Return the [X, Y] coordinate for the center point of the cell that contains the specified text.  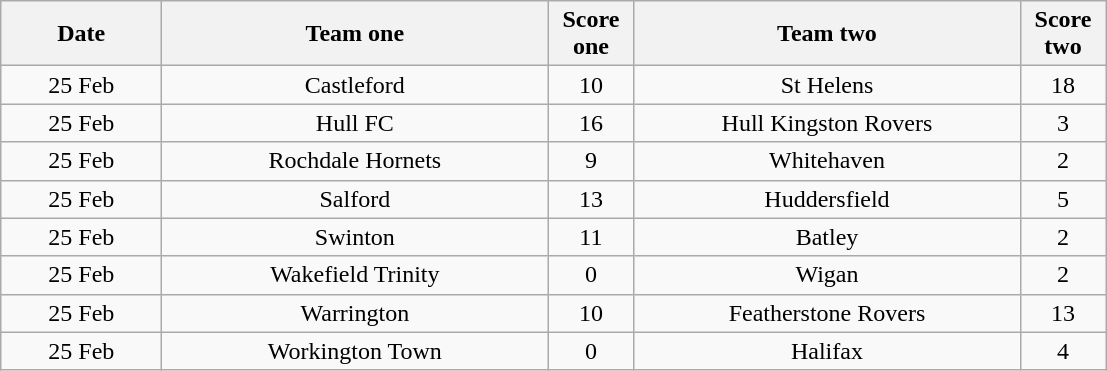
16 [591, 123]
St Helens [827, 85]
Batley [827, 237]
Warrington [355, 313]
9 [591, 161]
Workington Town [355, 351]
Date [82, 34]
Whitehaven [827, 161]
3 [1063, 123]
Featherstone Rovers [827, 313]
Score two [1063, 34]
Wigan [827, 275]
Halifax [827, 351]
Rochdale Hornets [355, 161]
18 [1063, 85]
Team two [827, 34]
Wakefield Trinity [355, 275]
4 [1063, 351]
Hull FC [355, 123]
Salford [355, 199]
5 [1063, 199]
Team one [355, 34]
Hull Kingston Rovers [827, 123]
11 [591, 237]
Score one [591, 34]
Castleford [355, 85]
Huddersfield [827, 199]
Swinton [355, 237]
